Scan for the cell matching the given text and deliver its (X, Y) coordinate at center. 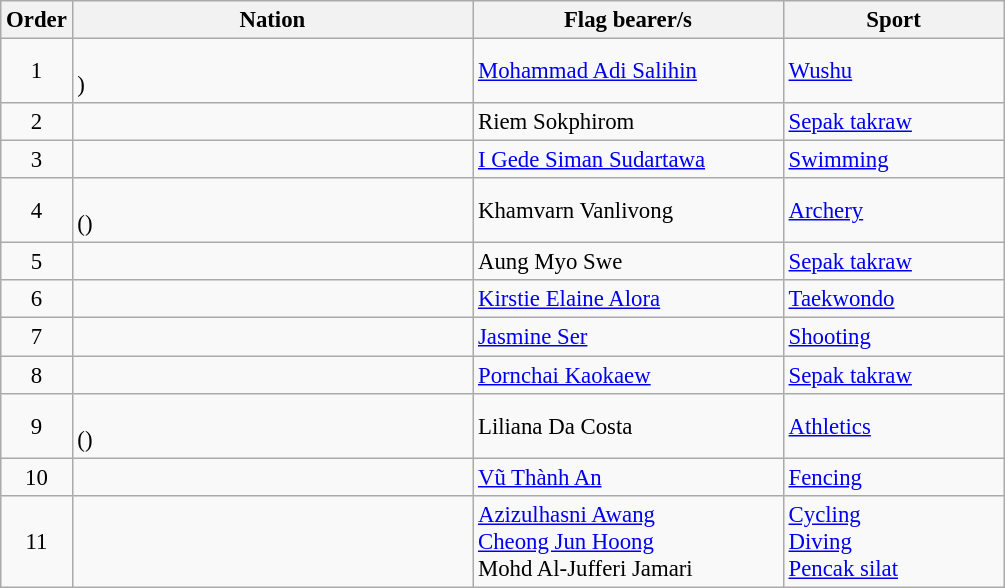
Vũ Thành An (628, 477)
) (272, 72)
Pornchai Kaokaew (628, 375)
Mohammad Adi Salihin (628, 72)
Aung Myo Swe (628, 262)
Liliana Da Costa (628, 426)
Fencing (894, 477)
Wushu (894, 72)
1 (36, 72)
4 (36, 210)
Archery (894, 210)
3 (36, 160)
Taekwondo (894, 299)
Nation (272, 20)
Azizulhasni AwangCheong Jun HoongMohd Al-Jufferi Jamari (628, 541)
Jasmine Ser (628, 337)
CyclingDivingPencak silat (894, 541)
Shooting (894, 337)
6 (36, 299)
Order (36, 20)
9 (36, 426)
2 (36, 122)
8 (36, 375)
Khamvarn Vanlivong (628, 210)
Flag bearer/s (628, 20)
7 (36, 337)
5 (36, 262)
10 (36, 477)
Swimming (894, 160)
Athletics (894, 426)
Sport (894, 20)
Kirstie Elaine Alora (628, 299)
I Gede Siman Sudartawa (628, 160)
11 (36, 541)
Riem Sokphirom (628, 122)
